Provide the (X, Y) coordinate of the cell's center where the given text is located.  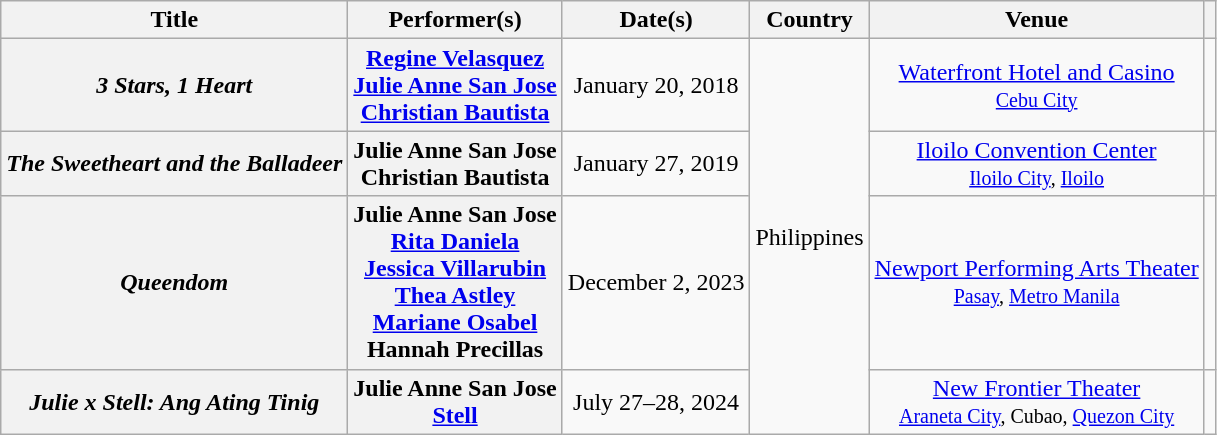
Julie Anne San JoseStell (455, 402)
Newport Performing Arts Theater Pasay, Metro Manila (1036, 282)
Performer(s) (455, 20)
Queendom (174, 282)
Julie Anne San JoseChristian Bautista (455, 164)
July 27–28, 2024 (656, 402)
December 2, 2023 (656, 282)
Julie Anne San JoseRita DanielaJessica VillarubinThea AstleyMariane OsabelHannah Precillas (455, 282)
Philippines (810, 236)
New Frontier Theater Araneta City, Cubao, Quezon City (1036, 402)
January 20, 2018 (656, 85)
Iloilo Convention Center Iloilo City, Iloilo (1036, 164)
Title (174, 20)
Regine VelasquezJulie Anne San JoseChristian Bautista (455, 85)
Date(s) (656, 20)
Venue (1036, 20)
Country (810, 20)
Julie x Stell: Ang Ating Tinig (174, 402)
January 27, 2019 (656, 164)
The Sweetheart and the Balladeer (174, 164)
3 Stars, 1 Heart (174, 85)
Waterfront Hotel and Casino Cebu City (1036, 85)
